Extract the [X, Y] coordinate from the center of the cell holding the provided text.  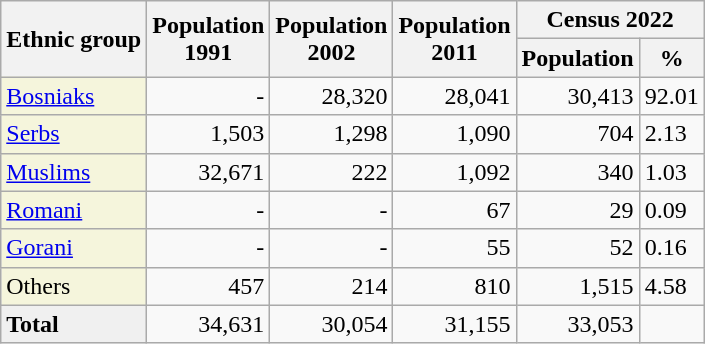
Census 2022 [610, 20]
52 [578, 248]
0.16 [672, 248]
Population2011 [454, 39]
Romani [74, 210]
222 [332, 172]
810 [454, 286]
55 [454, 248]
1.03 [672, 172]
Bosniaks [74, 96]
Gorani [74, 248]
0.09 [672, 210]
67 [454, 210]
704 [578, 134]
1,298 [332, 134]
457 [208, 286]
29 [578, 210]
Serbs [74, 134]
28,041 [454, 96]
31,155 [454, 324]
1,092 [454, 172]
Ethnic group [74, 39]
340 [578, 172]
1,515 [578, 286]
33,053 [578, 324]
Population1991 [208, 39]
Muslims [74, 172]
28,320 [332, 96]
32,671 [208, 172]
Population2002 [332, 39]
34,631 [208, 324]
1,090 [454, 134]
30,413 [578, 96]
% [672, 58]
Population [578, 58]
214 [332, 286]
4.58 [672, 286]
Others [74, 286]
92.01 [672, 96]
Total [74, 324]
2.13 [672, 134]
1,503 [208, 134]
30,054 [332, 324]
